For the text-containing cell, return its midpoint in [X, Y] coordinate format. 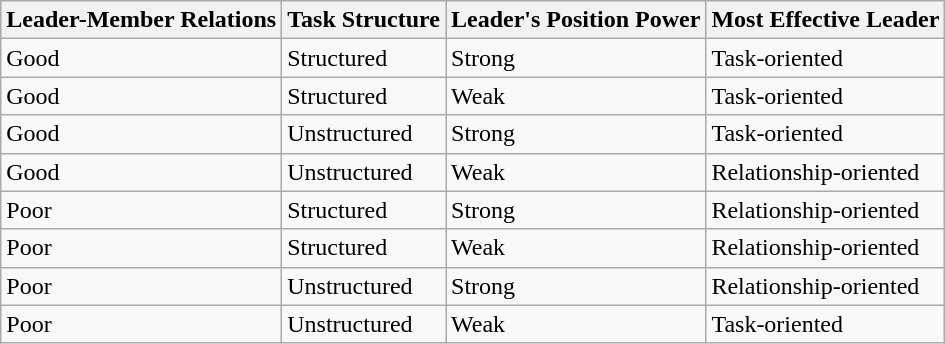
Most Effective Leader [826, 20]
Leader's Position Power [576, 20]
Leader-Member Relations [142, 20]
Task Structure [364, 20]
